Return the [x, y] coordinate for the center point of the cell that contains the specified text.  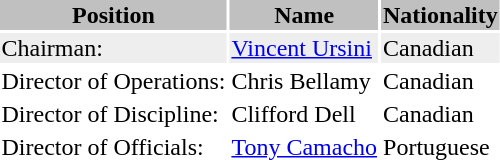
Director of Operations: [114, 81]
Chairman: [114, 48]
Chris Bellamy [304, 81]
Position [114, 15]
Vincent Ursini [304, 48]
Director of Discipline: [114, 114]
Nationality [441, 15]
Clifford Dell [304, 114]
Name [304, 15]
